Find where the given text appears and provide that cell's center as (x, y) coordinate. 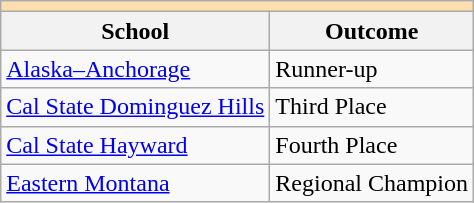
Regional Champion (372, 183)
Third Place (372, 107)
School (136, 31)
Eastern Montana (136, 183)
Cal State Dominguez Hills (136, 107)
Fourth Place (372, 145)
Runner-up (372, 69)
Outcome (372, 31)
Cal State Hayward (136, 145)
Alaska–Anchorage (136, 69)
